Search for the cell housing the specified text and yield its (X, Y) center coordinate. 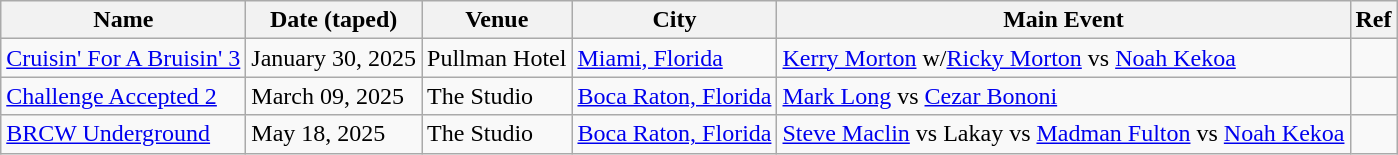
Ref (1374, 20)
January 30, 2025 (334, 58)
Date (taped) (334, 20)
Cruisin' For A Bruisin' 3 (124, 58)
Mark Long vs Cezar Bononi (1064, 96)
City (674, 20)
Steve Maclin vs Lakay vs Madman Fulton vs Noah Kekoa (1064, 134)
Pullman Hotel (497, 58)
March 09, 2025 (334, 96)
Main Event (1064, 20)
Challenge Accepted 2 (124, 96)
Kerry Morton w/Ricky Morton vs Noah Kekoa (1064, 58)
May 18, 2025 (334, 134)
BRCW Underground (124, 134)
Miami, Florida (674, 58)
Venue (497, 20)
Name (124, 20)
